For the text-containing cell, return its midpoint in [X, Y] coordinate format. 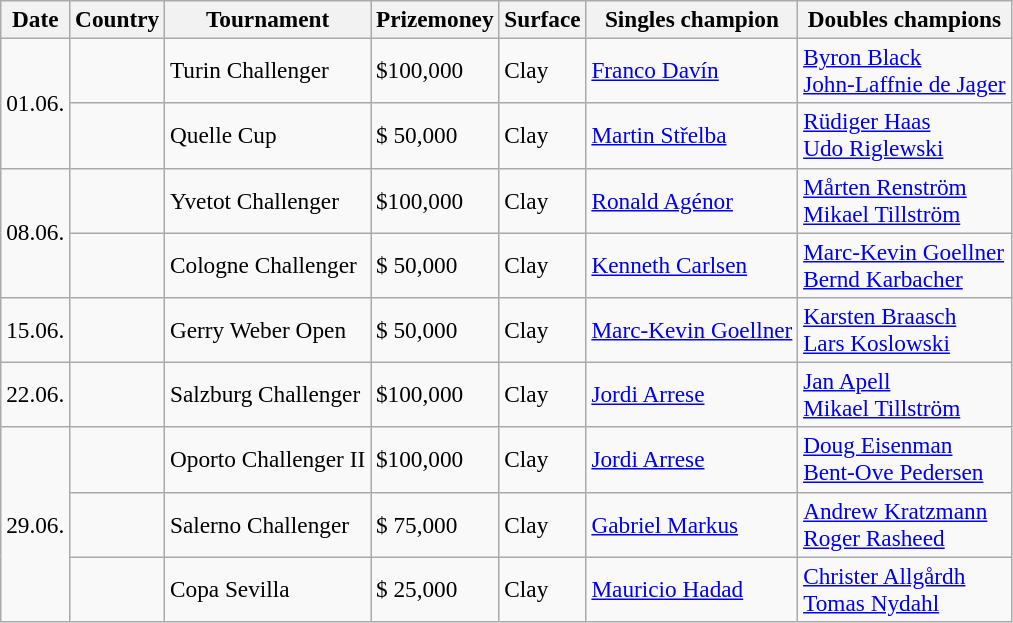
Christer Allgårdh Tomas Nydahl [904, 588]
29.06. [36, 524]
Date [36, 19]
08.06. [36, 233]
01.06. [36, 103]
Copa Sevilla [268, 588]
Martin Střelba [692, 136]
Franco Davín [692, 70]
Country [118, 19]
Kenneth Carlsen [692, 264]
$ 25,000 [435, 588]
Marc-Kevin Goellner Bernd Karbacher [904, 264]
Marc-Kevin Goellner [692, 330]
Surface [542, 19]
Yvetot Challenger [268, 200]
Andrew Kratzmann Roger Rasheed [904, 524]
Doubles champions [904, 19]
22.06. [36, 394]
Salzburg Challenger [268, 394]
Mårten Renström Mikael Tillström [904, 200]
Gerry Weber Open [268, 330]
Quelle Cup [268, 136]
Gabriel Markus [692, 524]
Jan Apell Mikael Tillström [904, 394]
Byron Black John-Laffnie de Jager [904, 70]
Mauricio Hadad [692, 588]
Oporto Challenger II [268, 460]
$ 75,000 [435, 524]
Rüdiger Haas Udo Riglewski [904, 136]
Doug Eisenman Bent-Ove Pedersen [904, 460]
Cologne Challenger [268, 264]
Karsten Braasch Lars Koslowski [904, 330]
Ronald Agénor [692, 200]
15.06. [36, 330]
Tournament [268, 19]
Prizemoney [435, 19]
Singles champion [692, 19]
Salerno Challenger [268, 524]
Turin Challenger [268, 70]
